Output the [X, Y] coordinate of the center of the cell containing the given text.  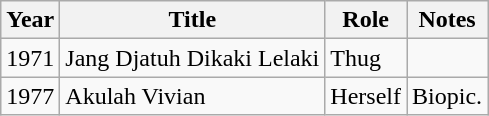
Herself [366, 96]
Notes [448, 20]
Akulah Vivian [192, 96]
Year [30, 20]
Thug [366, 58]
1977 [30, 96]
1971 [30, 58]
Biopic. [448, 96]
Title [192, 20]
Jang Djatuh Dikaki Lelaki [192, 58]
Role [366, 20]
